Capture the cell that displays the provided text and extract its (x, y) central coordinate. 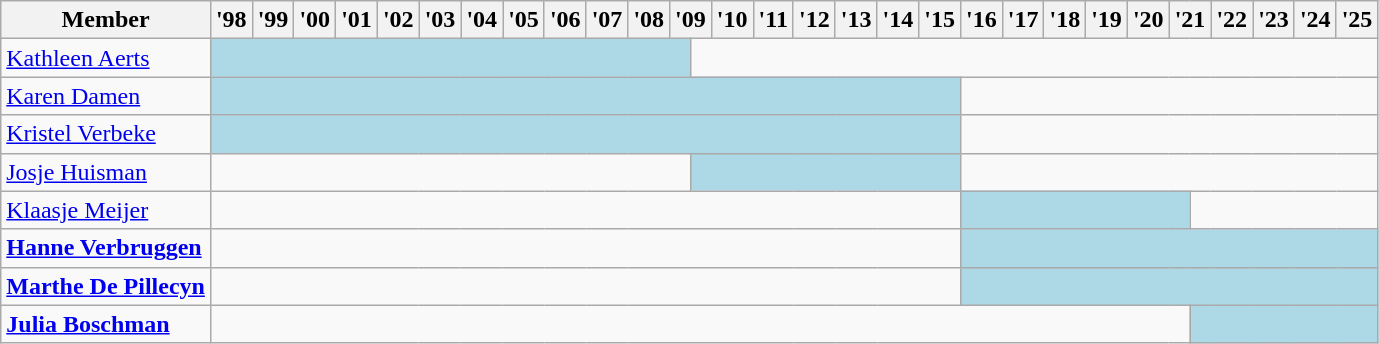
'02 (398, 20)
'05 (524, 20)
'15 (940, 20)
'04 (482, 20)
'99 (273, 20)
Kathleen Aerts (106, 58)
Hanne Verbruggen (106, 248)
'22 (1232, 20)
Marthe De Pillecyn (106, 286)
Kristel Verbeke (106, 134)
'01 (357, 20)
'14 (898, 20)
'17 (1023, 20)
'19 (1107, 20)
'24 (1315, 20)
'23 (1274, 20)
'00 (315, 20)
'08 (649, 20)
'16 (981, 20)
'11 (773, 20)
'25 (1357, 20)
'12 (814, 20)
'06 (565, 20)
'98 (231, 20)
'10 (732, 20)
'13 (856, 20)
Klaasje Meijer (106, 210)
'03 (440, 20)
Karen Damen (106, 96)
'09 (691, 20)
Josje Huisman (106, 172)
'07 (607, 20)
'20 (1148, 20)
Julia Boschman (106, 324)
Member (106, 20)
'21 (1190, 20)
'18 (1065, 20)
